Return the (X, Y) coordinate for the center point of the cell that contains the specified text.  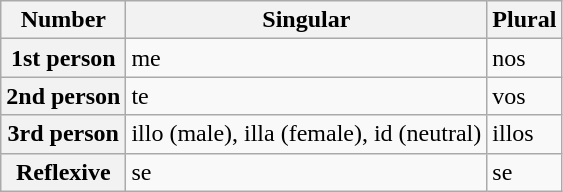
vos (524, 96)
2nd person (64, 96)
illos (524, 134)
Singular (306, 20)
Reflexive (64, 172)
illo (male), illa (female), id (neutral) (306, 134)
te (306, 96)
3rd person (64, 134)
Plural (524, 20)
1st person (64, 58)
nos (524, 58)
me (306, 58)
Number (64, 20)
